Return the (x, y) coordinate for the center point of the cell that contains the specified text.  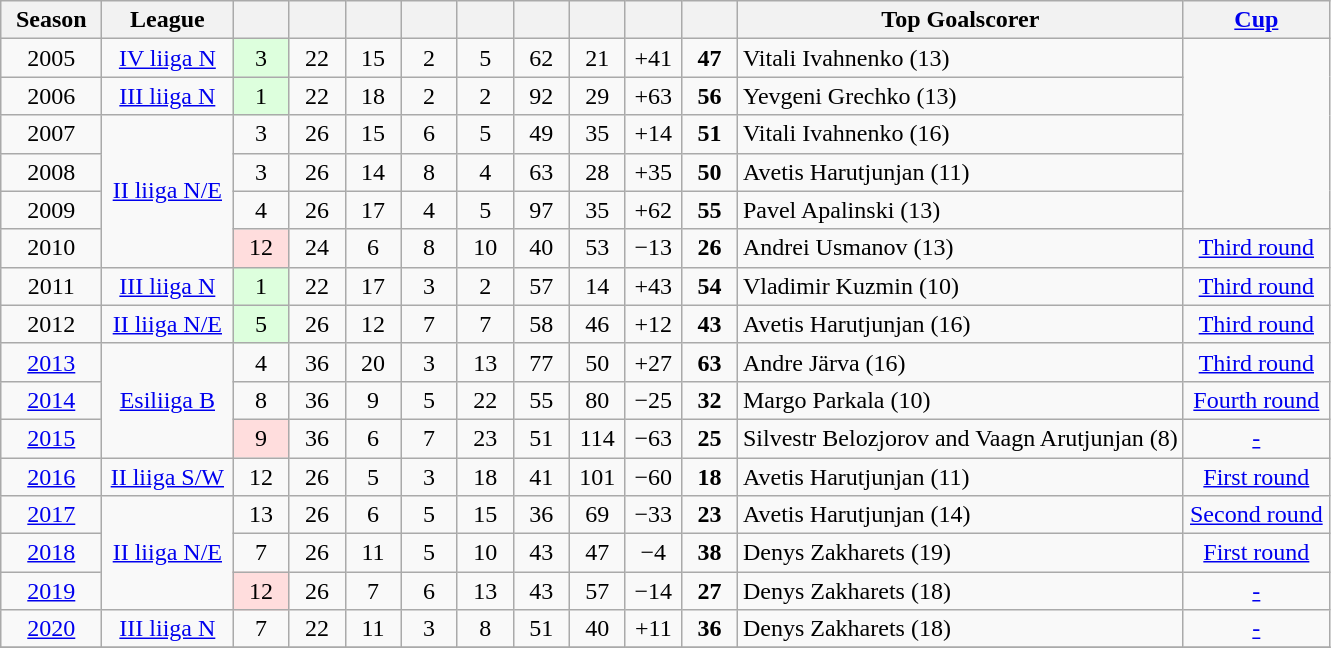
Vladimir Kuzmin (10) (960, 286)
53 (597, 248)
+11 (653, 629)
Andre Järva (16) (960, 362)
62 (541, 58)
Vitali Ivahnenko (13) (960, 58)
77 (541, 362)
2020 (52, 629)
+41 (653, 58)
2017 (52, 515)
Second round (1256, 515)
2013 (52, 362)
56 (709, 96)
−25 (653, 400)
+63 (653, 96)
Andrei Usmanov (13) (960, 248)
2008 (52, 172)
29 (597, 96)
54 (709, 286)
Avetis Harutjunjan (14) (960, 515)
+14 (653, 134)
92 (541, 96)
Yevgeni Grechko (13) (960, 96)
32 (709, 400)
28 (597, 172)
+35 (653, 172)
2014 (52, 400)
II liiga S/W (168, 477)
101 (597, 477)
−13 (653, 248)
+43 (653, 286)
2010 (52, 248)
Avetis Harutjunjan (16) (960, 324)
Silvestr Belozjorov and Vaagn Arutjunjan (8) (960, 438)
+62 (653, 210)
58 (541, 324)
46 (597, 324)
−60 (653, 477)
IV liiga N (168, 58)
69 (597, 515)
2015 (52, 438)
114 (597, 438)
−4 (653, 553)
2006 (52, 96)
−33 (653, 515)
Top Goalscorer (960, 20)
25 (709, 438)
+12 (653, 324)
2016 (52, 477)
2018 (52, 553)
2009 (52, 210)
21 (597, 58)
27 (709, 591)
Fourth round (1256, 400)
41 (541, 477)
−63 (653, 438)
97 (541, 210)
Cup (1256, 20)
Esiliiga B (168, 400)
2005 (52, 58)
Pavel Apalinski (13) (960, 210)
2011 (52, 286)
20 (373, 362)
Margo Parkala (10) (960, 400)
+27 (653, 362)
2019 (52, 591)
24 (317, 248)
49 (541, 134)
−14 (653, 591)
Vitali Ivahnenko (16) (960, 134)
Denys Zakharets (19) (960, 553)
2007 (52, 134)
38 (709, 553)
Season (52, 20)
2012 (52, 324)
80 (597, 400)
League (168, 20)
